Capture the cell that displays the provided text and extract its (x, y) central coordinate. 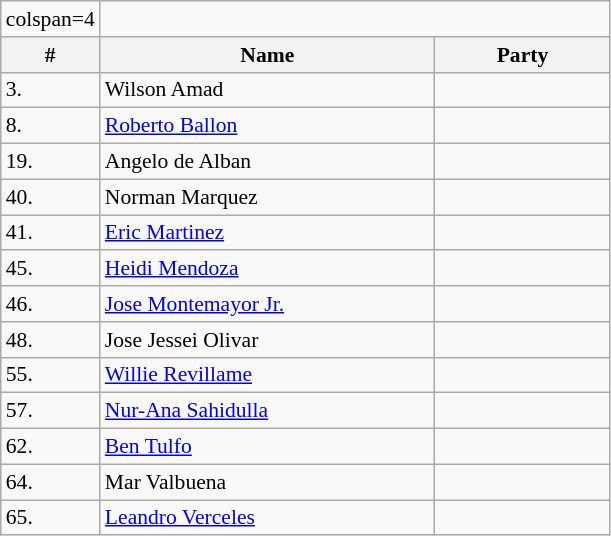
Jose Montemayor Jr. (268, 304)
Willie Revillame (268, 375)
57. (50, 411)
62. (50, 447)
Party (522, 55)
19. (50, 162)
65. (50, 518)
Roberto Ballon (268, 126)
48. (50, 340)
Jose Jessei Olivar (268, 340)
3. (50, 90)
8. (50, 126)
Norman Marquez (268, 197)
Eric Martinez (268, 233)
Wilson Amad (268, 90)
Mar Valbuena (268, 482)
Ben Tulfo (268, 447)
45. (50, 269)
# (50, 55)
46. (50, 304)
41. (50, 233)
Leandro Verceles (268, 518)
Name (268, 55)
Angelo de Alban (268, 162)
Heidi Mendoza (268, 269)
Nur-Ana Sahidulla (268, 411)
64. (50, 482)
55. (50, 375)
colspan=4 (50, 19)
40. (50, 197)
